For the text-containing cell, return its midpoint in (X, Y) coordinate format. 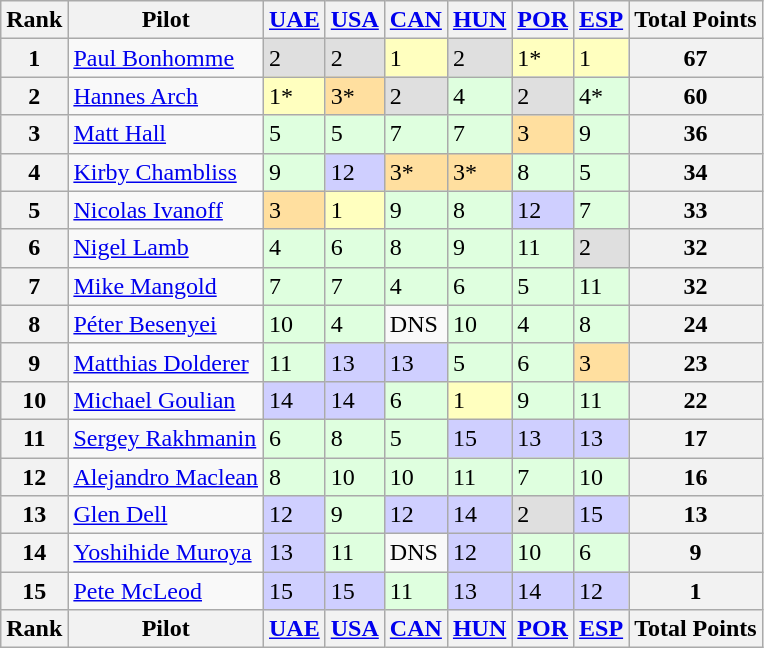
60 (696, 96)
Sergey Rakhmanin (166, 438)
Pete McLeod (166, 591)
Mike Mangold (166, 286)
Paul Bonhomme (166, 58)
23 (696, 362)
22 (696, 400)
33 (696, 210)
Péter Besenyei (166, 324)
Yoshihide Muroya (166, 553)
Matthias Dolderer (166, 362)
17 (696, 438)
Nigel Lamb (166, 248)
Alejandro Maclean (166, 477)
34 (696, 172)
16 (696, 477)
24 (696, 324)
Matt Hall (166, 134)
36 (696, 134)
4* (602, 96)
Hannes Arch (166, 96)
Nicolas Ivanoff (166, 210)
67 (696, 58)
Michael Goulian (166, 400)
Glen Dell (166, 515)
Kirby Chambliss (166, 172)
